Search for the cell housing the specified text and yield its (x, y) center coordinate. 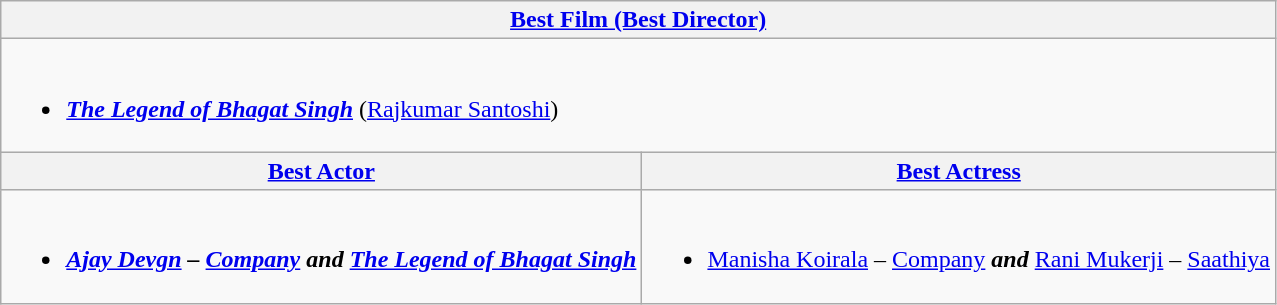
Ajay Devgn – Company and The Legend of Bhagat Singh (322, 246)
The Legend of Bhagat Singh (Rajkumar Santoshi) (638, 96)
Best Film (Best Director) (638, 20)
Best Actress (959, 171)
Best Actor (322, 171)
Manisha Koirala – Company and Rani Mukerji – Saathiya (959, 246)
